Search for the cell housing the specified text and yield its (X, Y) center coordinate. 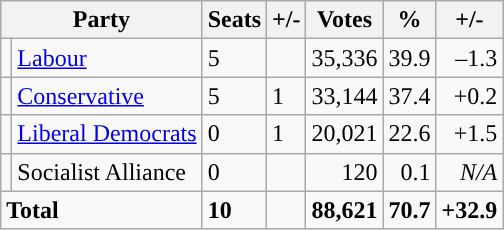
Votes (344, 20)
–1.3 (470, 58)
Party (102, 20)
0.1 (410, 172)
88,621 (344, 210)
20,021 (344, 134)
Seats (234, 20)
% (410, 20)
Liberal Democrats (107, 134)
N/A (470, 172)
10 (234, 210)
+0.2 (470, 96)
Conservative (107, 96)
120 (344, 172)
Socialist Alliance (107, 172)
+1.5 (470, 134)
37.4 (410, 96)
Total (102, 210)
Labour (107, 58)
39.9 (410, 58)
33,144 (344, 96)
+32.9 (470, 210)
22.6 (410, 134)
35,336 (344, 58)
70.7 (410, 210)
